Provide the [X, Y] coordinate of the cell's center where the given text is located.  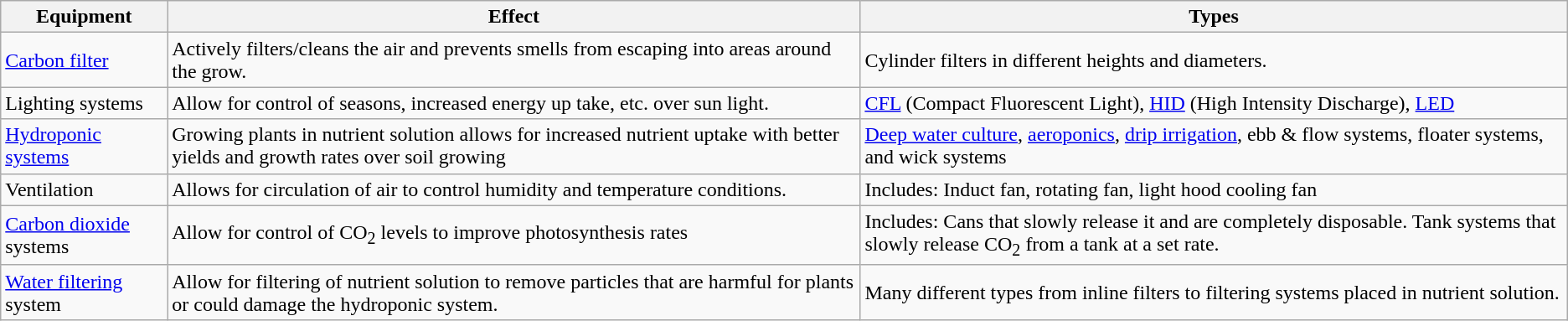
Carbon filter [84, 60]
Allow for control of CO2 levels to improve photosynthesis rates [514, 235]
Cylinder filters in different heights and diameters. [1214, 60]
Deep water culture, aeroponics, drip irrigation, ebb & flow systems, floater systems, and wick systems [1214, 146]
Actively filters/cleans the air and prevents smells from escaping into areas around the grow. [514, 60]
Many different types from inline filters to filtering systems placed in nutrient solution. [1214, 292]
Equipment [84, 17]
Ventilation [84, 189]
Carbon dioxide systems [84, 235]
Effect [514, 17]
Allow for filtering of nutrient solution to remove particles that are harmful for plants or could damage the hydroponic system. [514, 292]
Includes: Induct fan, rotating fan, light hood cooling fan [1214, 189]
CFL (Compact Fluorescent Light), HID (High Intensity Discharge), LED [1214, 103]
Allows for circulation of air to control humidity and temperature conditions. [514, 189]
Includes: Cans that slowly release it and are completely disposable. Tank systems that slowly release CO2 from a tank at a set rate. [1214, 235]
Allow for control of seasons, increased energy up take, etc. over sun light. [514, 103]
Types [1214, 17]
Growing plants in nutrient solution allows for increased nutrient uptake with better yields and growth rates over soil growing [514, 146]
Hydroponic systems [84, 146]
Lighting systems [84, 103]
Water filtering system [84, 292]
